Capture the cell that displays the provided text and extract its [x, y] central coordinate. 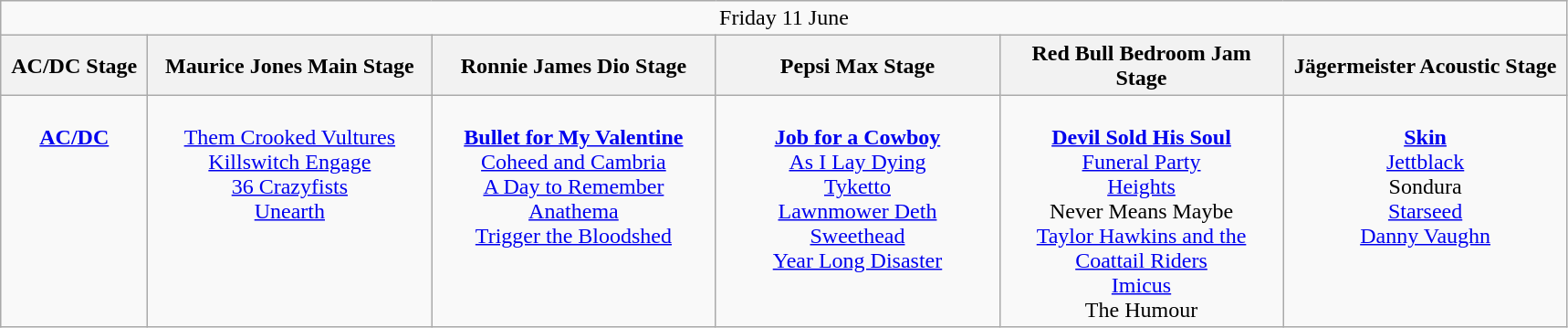
Pepsi Max Stage [858, 66]
Bullet for My Valentine Coheed and Cambria A Day to Remember Anathema Trigger the Bloodshed [573, 211]
Devil Sold His Soul Funeral Party Heights Never Means Maybe Taylor Hawkins and the Coattail Riders Imicus The Humour [1141, 211]
Job for a Cowboy As I Lay Dying Tyketto Lawnmower Deth Sweethead Year Long Disaster [858, 211]
Maurice Jones Main Stage [290, 66]
AC/DC Stage [75, 66]
Red Bull Bedroom Jam Stage [1141, 66]
Friday 11 June [784, 18]
Ronnie James Dio Stage [573, 66]
Jägermeister Acoustic Stage [1426, 66]
AC/DC [75, 211]
Them Crooked Vultures Killswitch Engage 36 Crazyfists Unearth [290, 211]
Skin Jettblack Sondura Starseed Danny Vaughn [1426, 211]
